Find where the given text appears and provide that cell's center as [x, y] coordinate. 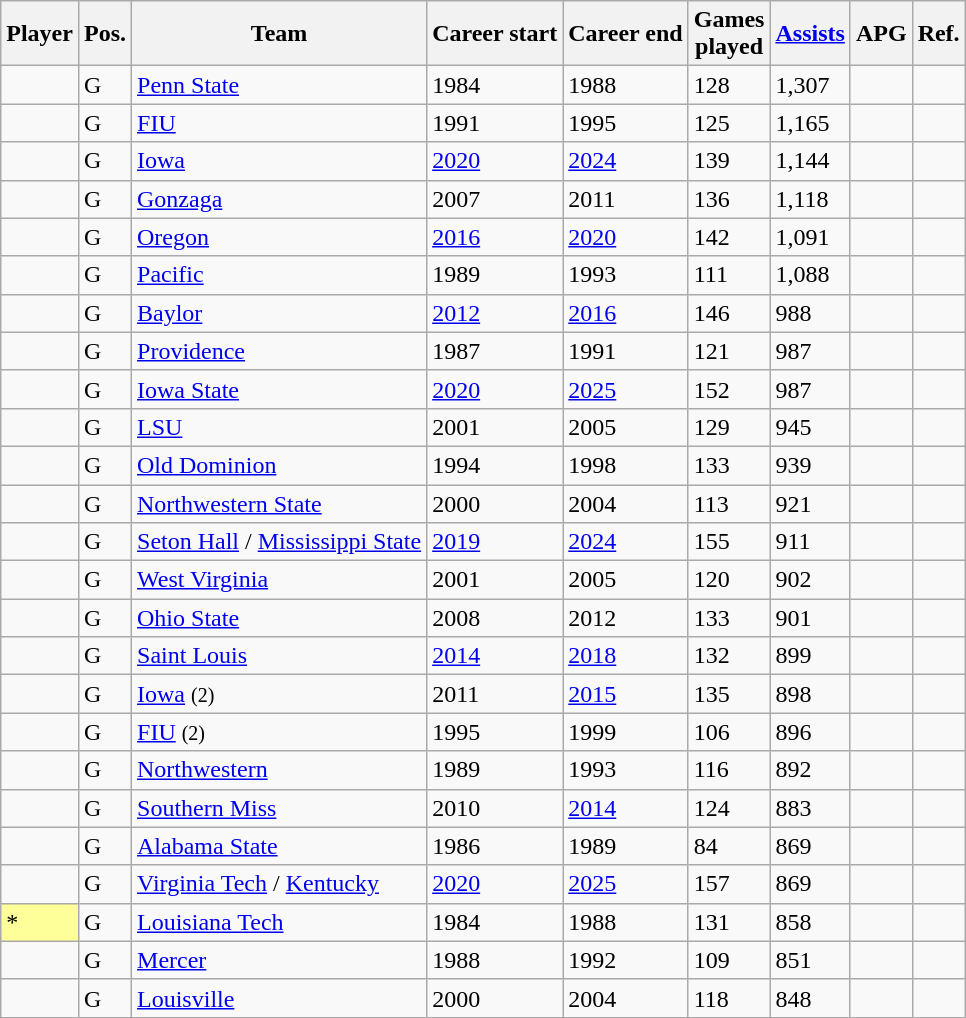
129 [729, 427]
109 [729, 960]
Iowa (2) [280, 694]
883 [810, 808]
118 [729, 998]
899 [810, 656]
125 [729, 123]
Pacific [280, 275]
858 [810, 922]
1,118 [810, 199]
152 [729, 389]
131 [729, 922]
2007 [495, 199]
1,088 [810, 275]
1,091 [810, 237]
1,165 [810, 123]
Iowa State [280, 389]
113 [729, 503]
1987 [495, 351]
121 [729, 351]
Penn State [280, 85]
896 [810, 732]
128 [729, 85]
Career end [626, 34]
2019 [495, 542]
132 [729, 656]
Seton Hall / Mississippi State [280, 542]
120 [729, 580]
Gonzaga [280, 199]
Ohio State [280, 618]
2018 [626, 656]
1,307 [810, 85]
Northwestern [280, 770]
2015 [626, 694]
921 [810, 503]
945 [810, 427]
84 [729, 846]
Ref. [938, 34]
Louisiana Tech [280, 922]
136 [729, 199]
APG [881, 34]
157 [729, 884]
106 [729, 732]
902 [810, 580]
Louisville [280, 998]
West Virginia [280, 580]
892 [810, 770]
Mercer [280, 960]
939 [810, 465]
142 [729, 237]
139 [729, 161]
FIU [280, 123]
898 [810, 694]
851 [810, 960]
Northwestern State [280, 503]
Team [280, 34]
Old Dominion [280, 465]
135 [729, 694]
Saint Louis [280, 656]
901 [810, 618]
Gamesplayed [729, 34]
111 [729, 275]
LSU [280, 427]
* [40, 922]
Virginia Tech / Kentucky [280, 884]
Providence [280, 351]
155 [729, 542]
Iowa [280, 161]
124 [729, 808]
Career start [495, 34]
1994 [495, 465]
Pos. [104, 34]
Alabama State [280, 846]
1986 [495, 846]
1992 [626, 960]
Oregon [280, 237]
1999 [626, 732]
Baylor [280, 313]
Player [40, 34]
Southern Miss [280, 808]
FIU (2) [280, 732]
Assists [810, 34]
2010 [495, 808]
2008 [495, 618]
848 [810, 998]
146 [729, 313]
1998 [626, 465]
911 [810, 542]
988 [810, 313]
1,144 [810, 161]
116 [729, 770]
